Find where the given text appears and provide that cell's center as (X, Y) coordinate. 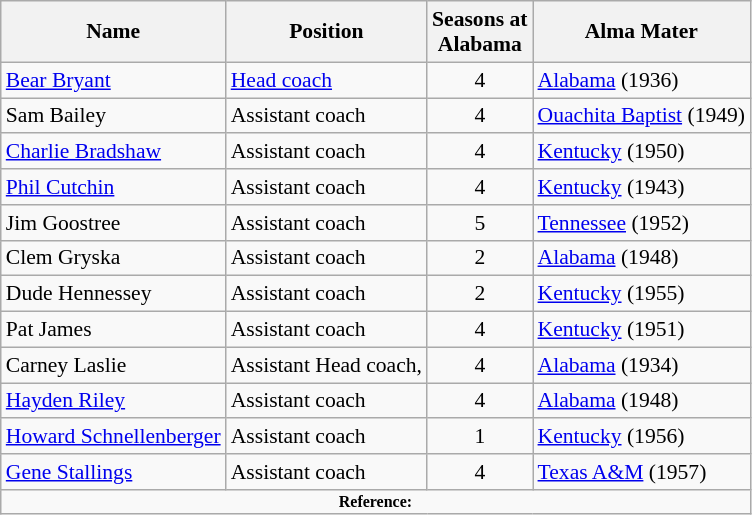
Dude Hennessey (114, 294)
Name (114, 32)
Tennessee (1952) (642, 223)
Bear Bryant (114, 80)
Gene Stallings (114, 472)
Pat James (114, 330)
Head coach (326, 80)
Kentucky (1955) (642, 294)
Phil Cutchin (114, 187)
Kentucky (1943) (642, 187)
Alabama (1934) (642, 365)
Alabama (1936) (642, 80)
Clem Gryska (114, 258)
Kentucky (1951) (642, 330)
Sam Bailey (114, 116)
Reference: (376, 502)
Kentucky (1956) (642, 437)
Position (326, 32)
Carney Laslie (114, 365)
Seasons atAlabama (480, 32)
Assistant Head coach, (326, 365)
Hayden Riley (114, 401)
Alma Mater (642, 32)
Ouachita Baptist (1949) (642, 116)
Kentucky (1950) (642, 152)
5 (480, 223)
Howard Schnellenberger (114, 437)
Jim Goostree (114, 223)
Texas A&M (1957) (642, 472)
Charlie Bradshaw (114, 152)
1 (480, 437)
